Scan for the cell matching the given text and deliver its [X, Y] coordinate at center. 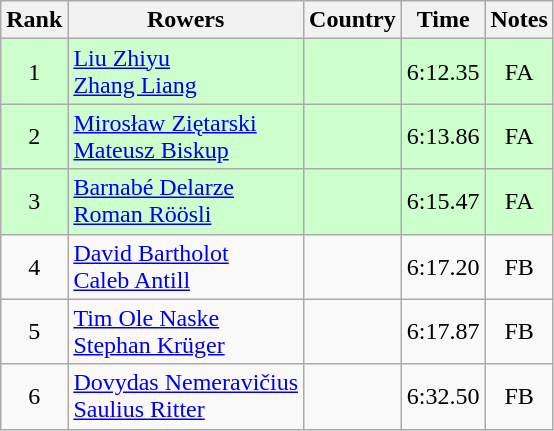
1 [34, 72]
6:15.47 [443, 202]
6:17.20 [443, 266]
Country [353, 20]
David BartholotCaleb Antill [186, 266]
4 [34, 266]
6:17.87 [443, 332]
Liu ZhiyuZhang Liang [186, 72]
Notes [519, 20]
Dovydas NemeravičiusSaulius Ritter [186, 396]
6:13.86 [443, 136]
Rank [34, 20]
Rowers [186, 20]
Barnabé DelarzeRoman Röösli [186, 202]
6:12.35 [443, 72]
Time [443, 20]
5 [34, 332]
6 [34, 396]
3 [34, 202]
Tim Ole NaskeStephan Krüger [186, 332]
6:32.50 [443, 396]
2 [34, 136]
Mirosław ZiętarskiMateusz Biskup [186, 136]
